Detect which cell encompasses the target text, then output its [x, y] center coordinate. 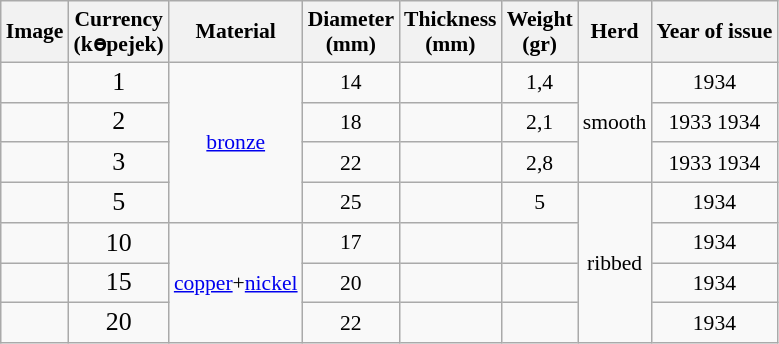
Year of issue [714, 32]
1 [118, 82]
Material [236, 32]
Weight(gr) [540, 32]
smooth [615, 122]
17 [351, 243]
ribbed [615, 263]
15 [118, 283]
Herd [615, 32]
copper+nickel [236, 283]
Image [35, 32]
2,8 [540, 163]
1,4 [540, 82]
25 [351, 203]
Currency(kɵpejek) [118, 32]
bronze [236, 142]
3 [118, 163]
Diameter(mm) [351, 32]
2 [118, 122]
Thickness(mm) [450, 32]
2,1 [540, 122]
10 [118, 243]
14 [351, 82]
18 [351, 122]
